For the text-containing cell, return its midpoint in [X, Y] coordinate format. 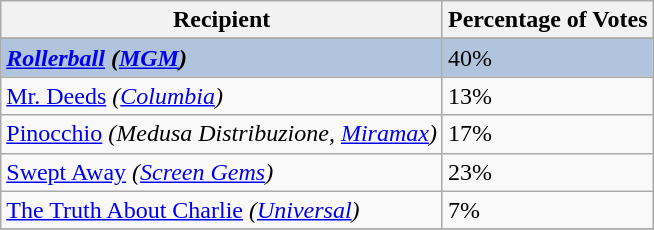
The Truth About Charlie (Universal) [222, 210]
Mr. Deeds (Columbia) [222, 96]
Recipient [222, 20]
Swept Away (Screen Gems) [222, 172]
40% [548, 58]
Percentage of Votes [548, 20]
Rollerball (MGM) [222, 58]
7% [548, 210]
Pinocchio (Medusa Distribuzione, Miramax) [222, 134]
23% [548, 172]
13% [548, 96]
17% [548, 134]
